Pinpoint the cell where the given text exists, returning its [x, y] midpoint coordinate. 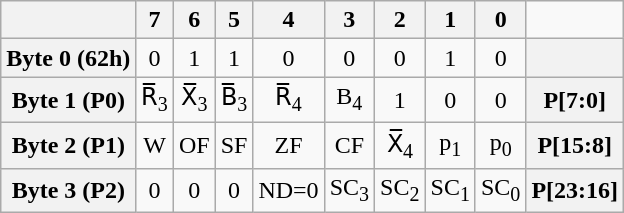
CF [349, 146]
P[23:16] [575, 191]
Byte 3 (P2) [68, 191]
P[15:8] [575, 146]
SC2 [400, 191]
3 [349, 20]
ZF [288, 146]
R̅4 [288, 100]
SC3 [349, 191]
X̅4 [400, 146]
5 [234, 20]
SC0 [500, 191]
6 [194, 20]
7 [155, 20]
2 [400, 20]
p0 [500, 146]
ND=0 [288, 191]
Byte 1 (P0) [68, 100]
R̅3 [155, 100]
W [155, 146]
p1 [450, 146]
SC1 [450, 191]
Byte 0 (62h) [68, 58]
4 [288, 20]
B̅3 [234, 100]
SF [234, 146]
B4 [349, 100]
Byte 2 (P1) [68, 146]
P[7:0] [575, 100]
OF [194, 146]
X̅3 [194, 100]
